Determine the (x, y) coordinate at the center of the cell enclosing the given text.  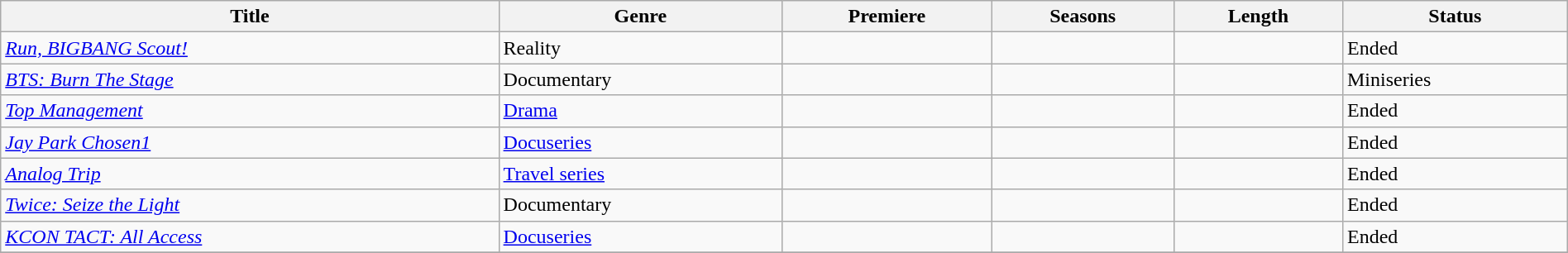
Drama (640, 111)
BTS: Burn The Stage (250, 79)
Title (250, 17)
Genre (640, 17)
Run, BIGBANG Scout! (250, 48)
Premiere (887, 17)
Miniseries (1455, 79)
Twice: Seize the Light (250, 205)
Travel series (640, 174)
Analog Trip (250, 174)
Reality (640, 48)
Length (1258, 17)
Jay Park Chosen1 (250, 142)
Top Management (250, 111)
KCON TACT: All Access (250, 236)
Seasons (1083, 17)
Status (1455, 17)
